From the cell containing the given text, extract its center point as [X, Y] coordinate. 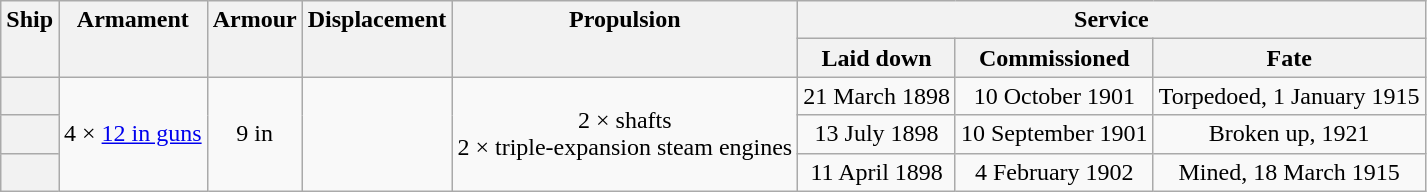
Armour [254, 39]
Propulsion [625, 39]
Fate [1289, 58]
4 × 12 in guns [134, 134]
10 October 1901 [1054, 96]
13 July 1898 [877, 134]
9 in [254, 134]
Commissioned [1054, 58]
2 × shafts2 × triple-expansion steam engines [625, 134]
21 March 1898 [877, 96]
4 February 1902 [1054, 172]
Mined, 18 March 1915 [1289, 172]
Ship [30, 39]
Displacement [377, 39]
10 September 1901 [1054, 134]
Armament [134, 39]
Laid down [877, 58]
Torpedoed, 1 January 1915 [1289, 96]
Service [1112, 20]
11 April 1898 [877, 172]
Broken up, 1921 [1289, 134]
